Identify which cell holds the provided text, then report its [X, Y] central coordinate. 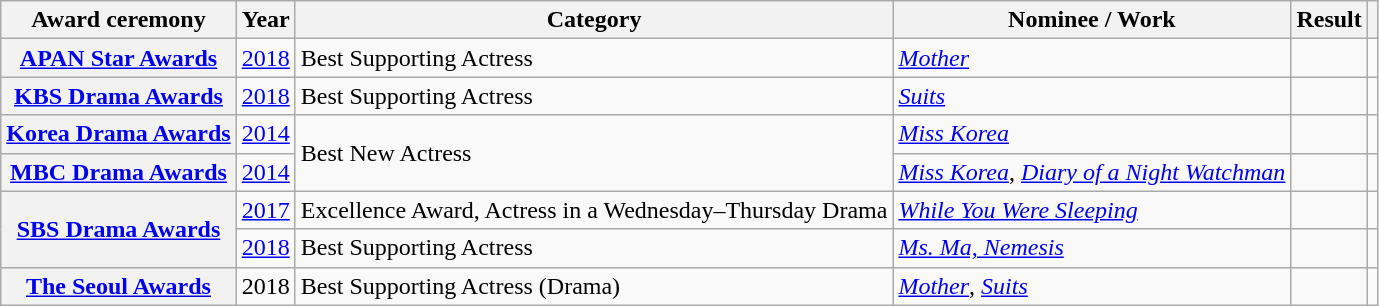
Ms. Ma, Nemesis [1092, 248]
Excellence Award, Actress in a Wednesday–Thursday Drama [594, 210]
MBC Drama Awards [118, 172]
While You Were Sleeping [1092, 210]
Award ceremony [118, 20]
Best New Actress [594, 153]
Mother, Suits [1092, 286]
Korea Drama Awards [118, 134]
KBS Drama Awards [118, 96]
2017 [266, 210]
Miss Korea, Diary of a Night Watchman [1092, 172]
SBS Drama Awards [118, 229]
Suits [1092, 96]
Category [594, 20]
Miss Korea [1092, 134]
Year [266, 20]
Best Supporting Actress (Drama) [594, 286]
Mother [1092, 58]
Nominee / Work [1092, 20]
Result [1329, 20]
APAN Star Awards [118, 58]
The Seoul Awards [118, 286]
